Provide the (x, y) coordinate of the cell's center where the given text is located.  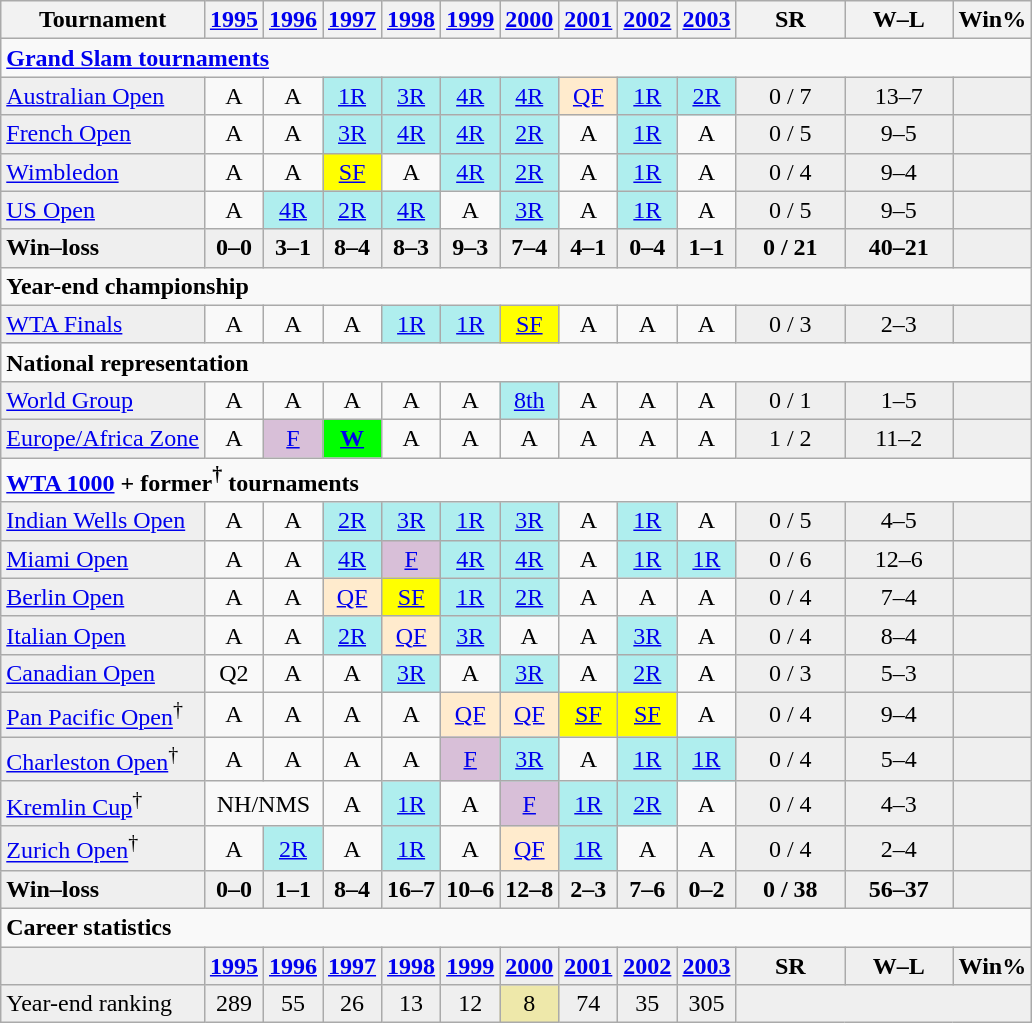
Pan Pacific Open† (103, 714)
WTA 1000 + former† tournaments (516, 480)
8th (530, 400)
55 (292, 1004)
12–6 (900, 559)
Kremlin Cup† (103, 804)
26 (352, 1004)
Berlin Open (103, 597)
National representation (516, 362)
0–2 (706, 890)
Indian Wells Open (103, 521)
4–3 (900, 804)
Zurich Open† (103, 848)
Canadian Open (103, 673)
Tournament (103, 20)
Career statistics (516, 928)
5–4 (900, 760)
56–37 (900, 890)
Italian Open (103, 635)
0–4 (648, 248)
WTA Finals (103, 324)
Year-end championship (516, 286)
0 / 21 (790, 248)
NH/NMS (263, 804)
13–7 (900, 96)
11–2 (900, 438)
2–4 (900, 848)
W (352, 438)
0 / 7 (790, 96)
35 (648, 1004)
3–1 (292, 248)
7–6 (648, 890)
8 (530, 1004)
US Open (103, 210)
12 (470, 1004)
Grand Slam tournaments (516, 58)
12–8 (530, 890)
13 (412, 1004)
Australian Open (103, 96)
40–21 (900, 248)
0 / 38 (790, 890)
8–3 (412, 248)
10–6 (470, 890)
Year-end ranking (103, 1004)
Charleston Open† (103, 760)
16–7 (412, 890)
Wimbledon (103, 172)
4–5 (900, 521)
French Open (103, 134)
1 / 2 (790, 438)
289 (234, 1004)
Europe/Africa Zone (103, 438)
0 / 6 (790, 559)
9–3 (470, 248)
305 (706, 1004)
Q2 (234, 673)
5–3 (900, 673)
74 (588, 1004)
Miami Open (103, 559)
4–1 (588, 248)
1–5 (900, 400)
0 / 1 (790, 400)
World Group (103, 400)
